From the cell containing the given text, extract its center point as [x, y] coordinate. 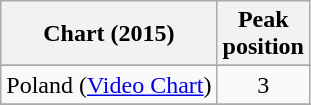
Poland (Video Chart) [109, 85]
3 [263, 85]
Chart (2015) [109, 34]
Peakposition [263, 34]
